Return the [X, Y] coordinate for the center point of the cell that contains the specified text.  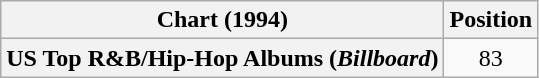
Position [491, 20]
US Top R&B/Hip-Hop Albums (Billboard) [222, 58]
83 [491, 58]
Chart (1994) [222, 20]
